Provide the [X, Y] coordinate of the cell's center where the given text is located.  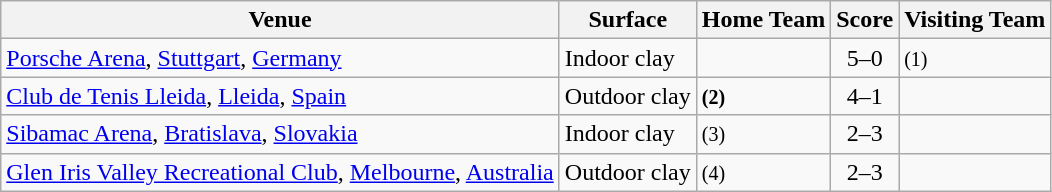
4–1 [865, 96]
Score [865, 20]
Surface [628, 20]
Club de Tenis Lleida, Lleida, Spain [280, 96]
Sibamac Arena, Bratislava, Slovakia [280, 134]
(4) [763, 172]
Home Team [763, 20]
(2) [763, 96]
Venue [280, 20]
(3) [763, 134]
(1) [975, 58]
Glen Iris Valley Recreational Club, Melbourne, Australia [280, 172]
5–0 [865, 58]
Visiting Team [975, 20]
Porsche Arena, Stuttgart, Germany [280, 58]
